Determine the (X, Y) coordinate at the center of the cell enclosing the given text.  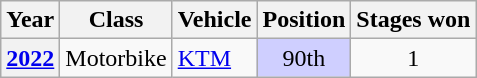
Stages won (414, 20)
Class (116, 20)
Year (30, 20)
2022 (30, 58)
Position (304, 20)
Vehicle (214, 20)
1 (414, 58)
KTM (214, 58)
Motorbike (116, 58)
90th (304, 58)
